From the cell containing the given text, extract its center point as (x, y) coordinate. 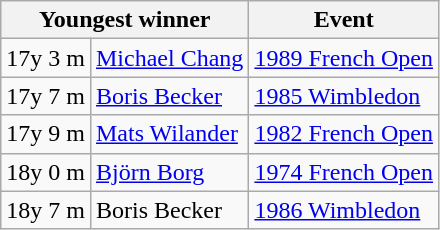
Event (344, 20)
1974 French Open (344, 172)
1982 French Open (344, 134)
Mats Wilander (169, 134)
17y 9 m (46, 134)
17y 3 m (46, 58)
1989 French Open (344, 58)
17y 7 m (46, 96)
Michael Chang (169, 58)
Björn Borg (169, 172)
1985 Wimbledon (344, 96)
1986 Wimbledon (344, 210)
Youngest winner (125, 20)
18y 7 m (46, 210)
18y 0 m (46, 172)
